Return (x, y) of the center of cell containing provided text 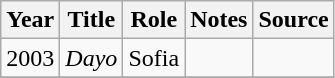
Notes (219, 20)
Title (92, 20)
Dayo (92, 58)
Source (294, 20)
Sofia (154, 58)
Year (30, 20)
Role (154, 20)
2003 (30, 58)
